Search for the cell housing the specified text and yield its [X, Y] center coordinate. 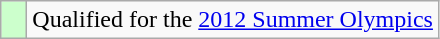
Qualified for the 2012 Summer Olympics [233, 20]
